From the cell containing the given text, extract its center point as [X, Y] coordinate. 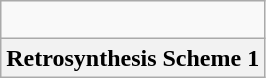
Retrosynthesis Scheme 1 [133, 58]
